Find where the given text appears and provide that cell's center as [x, y] coordinate. 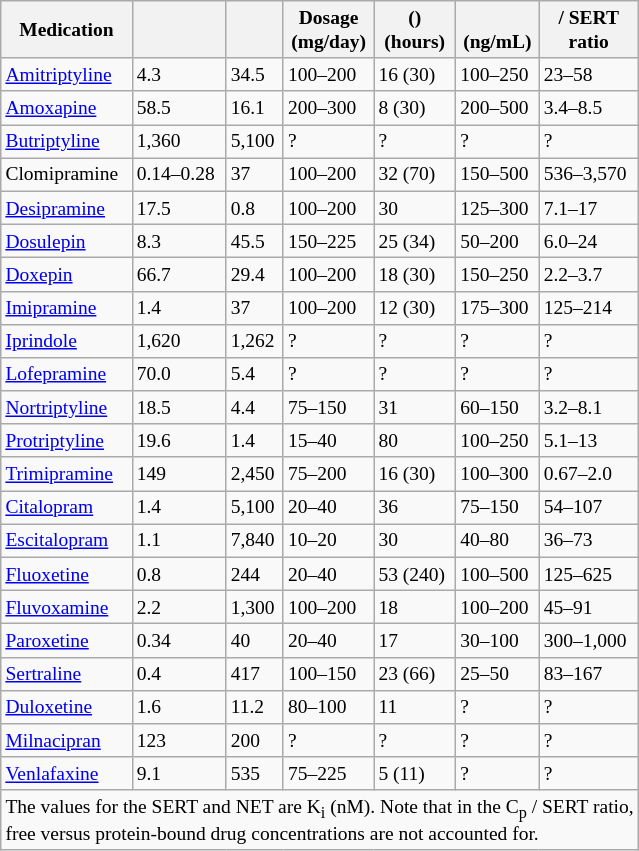
(ng/mL) [498, 30]
36–73 [588, 540]
149 [179, 474]
8 (30) [415, 108]
3.2–8.1 [588, 408]
1,262 [254, 340]
6.0–24 [588, 240]
53 (240) [415, 574]
The values for the SERT and NET are Ki (nM). Note that in the Cp / SERT ratio,free versus protein-bound drug concentrations are not accounted for. [320, 820]
2.2 [179, 608]
Butriptyline [66, 142]
34.5 [254, 74]
5.1–13 [588, 440]
80–100 [328, 706]
7,840 [254, 540]
16.1 [254, 108]
150–250 [498, 274]
123 [179, 740]
/ SERTratio [588, 30]
200–300 [328, 108]
Clomipramine [66, 174]
32 (70) [415, 174]
Imipramine [66, 308]
25 (34) [415, 240]
23 (66) [415, 674]
150–500 [498, 174]
80 [415, 440]
Nortriptyline [66, 408]
Citalopram [66, 508]
Paroxetine [66, 640]
10–20 [328, 540]
Amoxapine [66, 108]
15–40 [328, 440]
50–200 [498, 240]
100–150 [328, 674]
417 [254, 674]
17 [415, 640]
4.4 [254, 408]
0.34 [179, 640]
1,620 [179, 340]
0.4 [179, 674]
60–150 [498, 408]
18 [415, 608]
1,360 [179, 142]
54–107 [588, 508]
36 [415, 508]
11 [415, 706]
18.5 [179, 408]
12 (30) [415, 308]
Escitalopram [66, 540]
17.5 [179, 208]
125–300 [498, 208]
200 [254, 740]
11.2 [254, 706]
18 (30) [415, 274]
Dosage(mg/day) [328, 30]
58.5 [179, 108]
Fluvoxamine [66, 608]
300–1,000 [588, 640]
Amitriptyline [66, 74]
8.3 [179, 240]
535 [254, 774]
0.67–2.0 [588, 474]
45–91 [588, 608]
Doxepin [66, 274]
244 [254, 574]
19.6 [179, 440]
Trimipramine [66, 474]
150–225 [328, 240]
Milnacipran [66, 740]
200–500 [498, 108]
1,300 [254, 608]
5.4 [254, 374]
175–300 [498, 308]
40 [254, 640]
125–214 [588, 308]
Duloxetine [66, 706]
Medication [66, 30]
66.7 [179, 274]
Desipramine [66, 208]
2,450 [254, 474]
100–300 [498, 474]
125–625 [588, 574]
75–225 [328, 774]
5 (11) [415, 774]
4.3 [179, 74]
Venlafaxine [66, 774]
Protriptyline [66, 440]
Dosulepin [66, 240]
45.5 [254, 240]
1.6 [179, 706]
23–58 [588, 74]
75–200 [328, 474]
()(hours) [415, 30]
Sertraline [66, 674]
29.4 [254, 274]
25–50 [498, 674]
Lofepramine [66, 374]
70.0 [179, 374]
83–167 [588, 674]
30–100 [498, 640]
Iprindole [66, 340]
100–500 [498, 574]
9.1 [179, 774]
1.1 [179, 540]
40–80 [498, 540]
Fluoxetine [66, 574]
536–3,570 [588, 174]
31 [415, 408]
0.14–0.28 [179, 174]
2.2–3.7 [588, 274]
7.1–17 [588, 208]
3.4–8.5 [588, 108]
